Search for the cell housing the specified text and yield its (x, y) center coordinate. 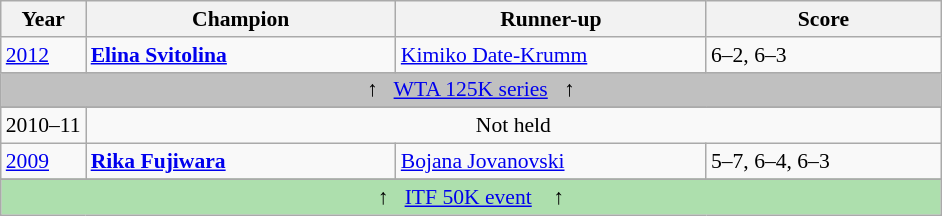
Not held (514, 126)
Kimiko Date-Krumm (551, 55)
↑ WTA 125K series ↑ (471, 90)
2009 (44, 162)
2010–11 (44, 126)
Elina Svitolina (241, 55)
2012 (44, 55)
Bojana Jovanovski (551, 162)
Champion (241, 19)
5–7, 6–4, 6–3 (824, 162)
Year (44, 19)
6–2, 6–3 (824, 55)
Score (824, 19)
↑ ITF 50K event ↑ (471, 197)
Rika Fujiwara (241, 162)
Runner-up (551, 19)
